Find where the given text appears and provide that cell's center as [X, Y] coordinate. 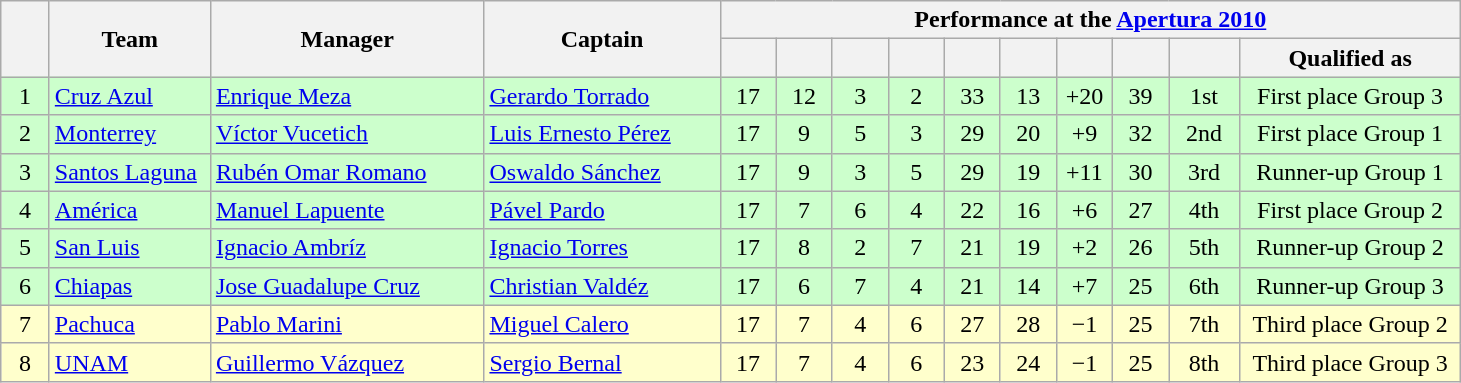
First place Group 1 [1350, 134]
Runner-up Group 2 [1350, 248]
22 [972, 210]
+11 [1084, 172]
Santos Laguna [130, 172]
Miguel Calero [602, 324]
First place Group 2 [1350, 210]
20 [1028, 134]
26 [1140, 248]
23 [972, 362]
Manager [347, 39]
Cruz Azul [130, 96]
6th [1204, 286]
5th [1204, 248]
13 [1028, 96]
28 [1028, 324]
7th [1204, 324]
+2 [1084, 248]
Captain [602, 39]
16 [1028, 210]
Third place Group 2 [1350, 324]
Third place Group 3 [1350, 362]
Gerardo Torrado [602, 96]
32 [1140, 134]
+7 [1084, 286]
Jose Guadalupe Cruz [347, 286]
Pablo Marini [347, 324]
Christian Valdéz [602, 286]
San Luis [130, 248]
Pável Pardo [602, 210]
1st [1204, 96]
Víctor Vucetich [347, 134]
3rd [1204, 172]
Oswaldo Sánchez [602, 172]
Performance at the Apertura 2010 [1090, 20]
4th [1204, 210]
1 [26, 96]
Enrique Meza [347, 96]
39 [1140, 96]
UNAM [130, 362]
Ignacio Ambríz [347, 248]
Monterrey [130, 134]
Guillermo Vázquez [347, 362]
Luis Ernesto Pérez [602, 134]
2nd [1204, 134]
First place Group 3 [1350, 96]
8th [1204, 362]
24 [1028, 362]
Rubén Omar Romano [347, 172]
+6 [1084, 210]
Ignacio Torres [602, 248]
33 [972, 96]
+9 [1084, 134]
América [130, 210]
14 [1028, 286]
Chiapas [130, 286]
12 [804, 96]
Qualified as [1350, 58]
Runner-up Group 3 [1350, 286]
+20 [1084, 96]
Manuel Lapuente [347, 210]
Team [130, 39]
30 [1140, 172]
Sergio Bernal [602, 362]
Pachuca [130, 324]
Runner-up Group 1 [1350, 172]
